Capture the cell that displays the provided text and extract its [x, y] central coordinate. 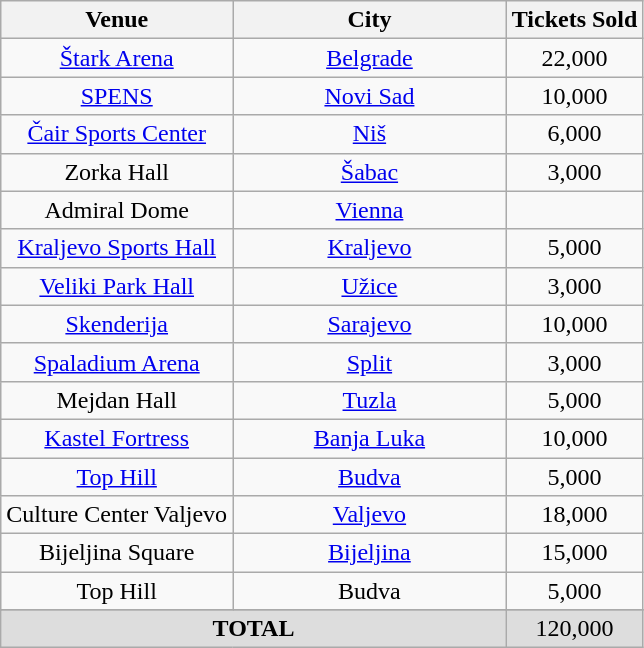
Mejdan Hall [117, 400]
Kraljevo [370, 248]
Čair Sports Center [117, 134]
Tickets Sold [574, 20]
Banja Luka [370, 438]
Vienna [370, 210]
City [370, 20]
Užice [370, 286]
Culture Center Valjevo [117, 515]
Skenderija [117, 324]
22,000 [574, 58]
15,000 [574, 553]
TOTAL [254, 629]
Spaladium Arena [117, 362]
Bijeljina [370, 553]
Sarajevo [370, 324]
Veliki Park Hall [117, 286]
Kraljevo Sports Hall [117, 248]
Tuzla [370, 400]
Zorka Hall [117, 172]
Belgrade [370, 58]
Admiral Dome [117, 210]
Venue [117, 20]
Štark Arena [117, 58]
Niš [370, 134]
120,000 [574, 629]
Split [370, 362]
Šabac [370, 172]
Bijeljina Square [117, 553]
SPENS [117, 96]
18,000 [574, 515]
Valjevo [370, 515]
6,000 [574, 134]
Novi Sad [370, 96]
Kastel Fortress [117, 438]
